Scan for the cell matching the given text and deliver its [x, y] coordinate at center. 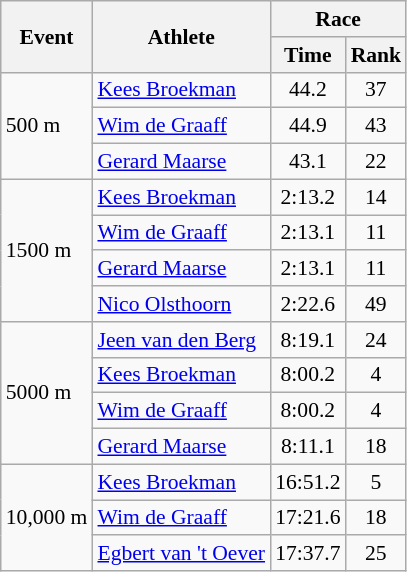
17:37.7 [308, 554]
8:19.1 [308, 340]
Nico Olsthoorn [181, 304]
Egbert van 't Oever [181, 554]
22 [376, 162]
8:11.1 [308, 447]
2:22.6 [308, 304]
Athlete [181, 36]
24 [376, 340]
2:13.2 [308, 197]
Time [308, 55]
43 [376, 126]
10,000 m [47, 518]
49 [376, 304]
44.2 [308, 90]
44.9 [308, 126]
25 [376, 554]
1500 m [47, 250]
43.1 [308, 162]
Jeen van den Berg [181, 340]
5000 m [47, 393]
5 [376, 482]
500 m [47, 126]
Rank [376, 55]
16:51.2 [308, 482]
14 [376, 197]
17:21.6 [308, 518]
37 [376, 90]
Event [47, 36]
Race [338, 19]
